Provide the (X, Y) coordinate of the cell's center where the given text is located.  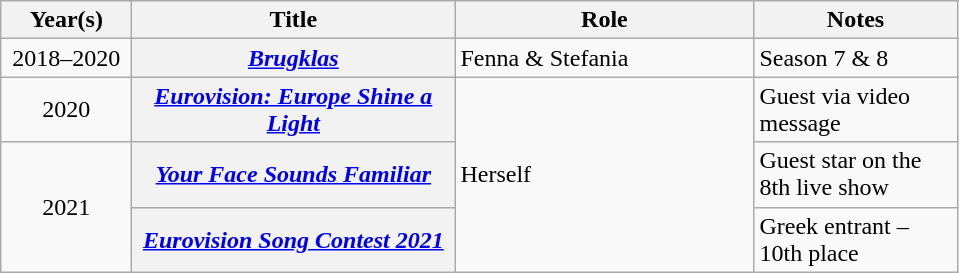
Greek entrant – 10th place (856, 240)
Herself (604, 174)
Role (604, 20)
2018–2020 (66, 58)
Fenna & Stefania (604, 58)
Eurovision Song Contest 2021 (294, 240)
Guest star on the 8th live show (856, 174)
Season 7 & 8 (856, 58)
2021 (66, 207)
Eurovision: Europe Shine a Light (294, 110)
Guest via video message (856, 110)
2020 (66, 110)
Title (294, 20)
Your Face Sounds Familiar (294, 174)
Year(s) (66, 20)
Brugklas (294, 58)
Notes (856, 20)
